Identify which cell holds the provided text, then report its [X, Y] central coordinate. 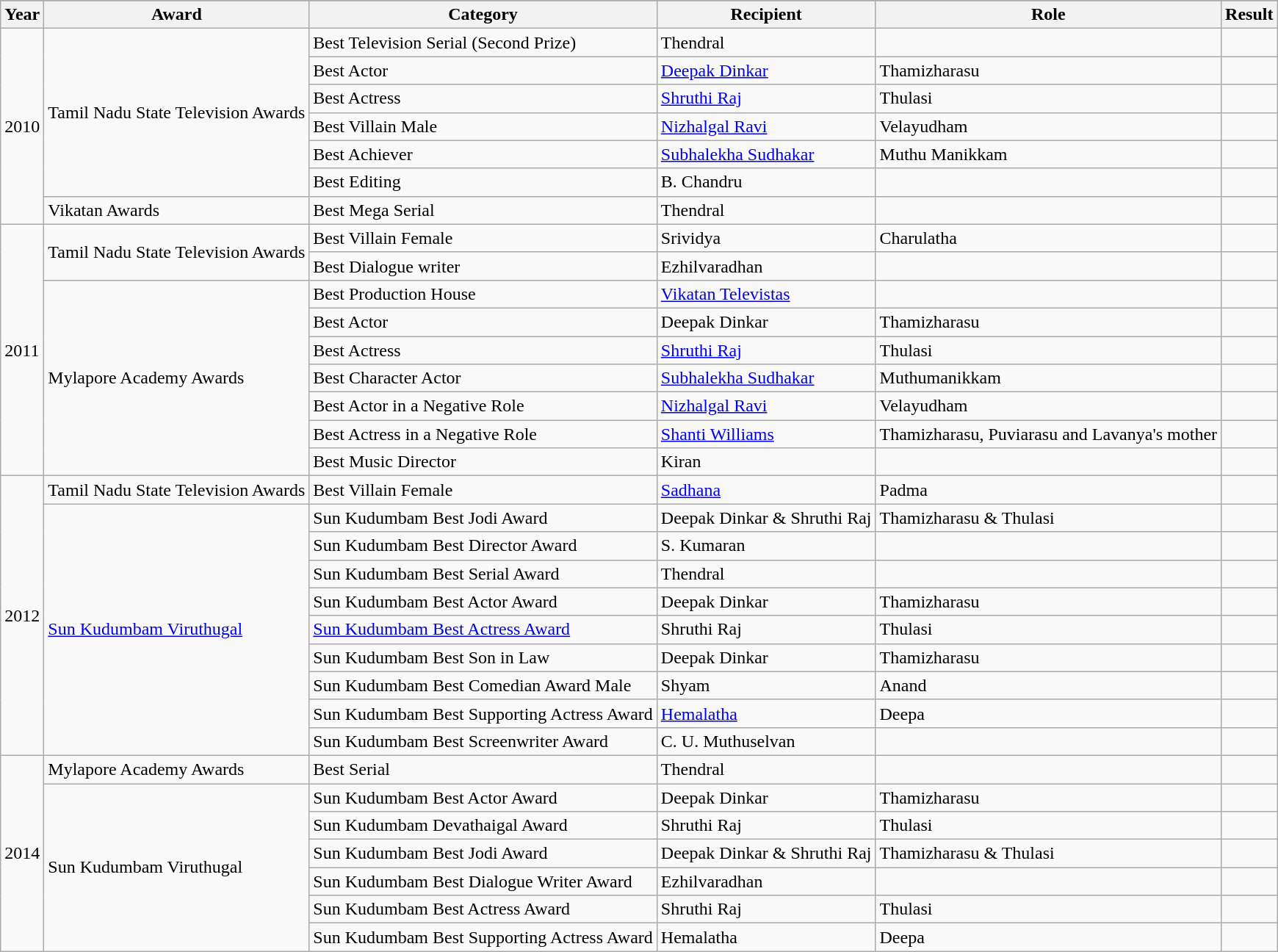
Best Editing [483, 182]
Recipient [766, 15]
Sun Kudumbam Best Comedian Award Male [483, 685]
Result [1249, 15]
Best Mega Serial [483, 210]
Muthu Manikkam [1049, 154]
Best Villain Male [483, 126]
Best Production House [483, 294]
C. U. Muthuselvan [766, 741]
2014 [22, 853]
Best Television Serial (Second Prize) [483, 43]
Category [483, 15]
Best Character Actor [483, 378]
Sun Kudumbam Best Screenwriter Award [483, 741]
2011 [22, 350]
Sun Kudumbam Best Serial Award [483, 574]
Year [22, 15]
Vikatan Awards [176, 210]
Sun Kudumbam Best Director Award [483, 546]
S. Kumaran [766, 546]
Thamizharasu, Puviarasu and Lavanya's mother [1049, 434]
Anand [1049, 685]
Kiran [766, 462]
Best Serial [483, 769]
Srividya [766, 238]
Muthumanikkam [1049, 378]
Charulatha [1049, 238]
Sun Kudumbam Best Dialogue Writer Award [483, 881]
Role [1049, 15]
Best Actress in a Negative Role [483, 434]
Sun Kudumbam Devathaigal Award [483, 826]
2012 [22, 616]
Sun Kudumbam Best Son in Law [483, 657]
B. Chandru [766, 182]
Award [176, 15]
Best Achiever [483, 154]
Vikatan Televistas [766, 294]
Shanti Williams [766, 434]
Shyam [766, 685]
Padma [1049, 490]
Best Actor in a Negative Role [483, 406]
Sadhana [766, 490]
Best Music Director [483, 462]
Best Dialogue writer [483, 266]
2010 [22, 126]
